Return the (x, y) coordinate for the center point of the cell that contains the specified text.  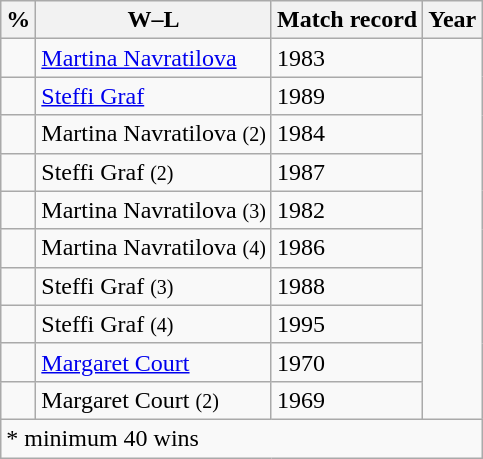
1986 (346, 248)
1987 (346, 172)
Year (452, 20)
Steffi Graf (154, 96)
1983 (346, 58)
Martina Navratilova (3) (154, 210)
1988 (346, 286)
1970 (346, 362)
Martina Navratilova (2) (154, 134)
1969 (346, 400)
Steffi Graf (4) (154, 324)
Martina Navratilova (154, 58)
W–L (154, 20)
Match record (346, 20)
1982 (346, 210)
1989 (346, 96)
1984 (346, 134)
Martina Navratilova (4) (154, 248)
Steffi Graf (2) (154, 172)
% (18, 20)
Margaret Court (154, 362)
* minimum 40 wins (242, 438)
Margaret Court (2) (154, 400)
1995 (346, 324)
Steffi Graf (3) (154, 286)
